For the text-containing cell, return its midpoint in [x, y] coordinate format. 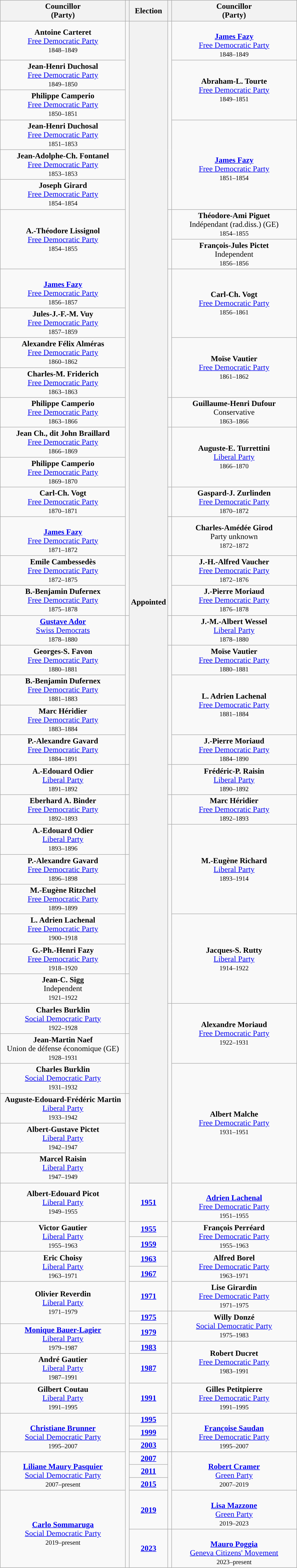
Jean-C. SiggIndependent1921–1922 [63, 989]
Jean Ch., dit John BraillardFree Democratic Party1866–1869 [63, 442]
A.-Théodore LissignolFree Democratic Party1854–1855 [63, 239]
Moïse VautierFree Democratic Party1880–1881 [234, 660]
Carlo SommarugaSocial Democratic Party2019–present [63, 1529]
Alexandre Félix AlmérasFree Democratic Party1860–1862 [63, 352]
Françoise SaudanFree Democratic Party1995–2007 [234, 1432]
J.-M.-Albert WesselLiberal Party1878–1880 [234, 630]
L. Adrien LachenalFree Democratic Party1900–1918 [63, 929]
Jacques-S. RuttyLiberal Party1914–1922 [234, 959]
Gustave AdorSwiss Democrats1878–1880 [63, 630]
Carl-Ch. VogtFree Democratic Party1870–1871 [63, 502]
Willy DonzéSocial Democratic Party1975–1983 [234, 1326]
G.-Ph.-Henri FazyFree Democratic Party1918–1920 [63, 959]
B.-Benjamin DufernexFree Democratic Party1881–1883 [63, 690]
Albert MalcheFree Democratic Party1931–1951 [234, 1123]
2023 [149, 1549]
Antoine CarteretFree Democratic Party1848–1849 [63, 41]
1971 [149, 1296]
P.-Alexandre GavardFree Democratic Party1884–1891 [63, 750]
Alfred BorelFree Democratic Party1963–1971 [234, 1266]
James FazyFree Democratic Party1848–1849 [234, 41]
Jean-Henri DuchosalFree Democratic Party1851–1853 [63, 135]
Gilles PetitpierreFree Democratic Party1991–1995 [234, 1398]
Carl-Ch. VogtFree Democratic Party1856–1861 [234, 303]
Jean-Martin NaefUnion de défense économique (GE)1928–1931 [63, 1048]
James FazyFree Democratic Party1871–1872 [63, 536]
1975 [149, 1317]
Olivier ReverdinLiberal Party1971–1979 [63, 1302]
Marc HéridierFree Democratic Party1883–1884 [63, 720]
1987 [149, 1368]
2003 [149, 1445]
Marc HéridierFree Democratic Party1892–1893 [234, 809]
Lise GirardinFree Democratic Party1971–1975 [234, 1296]
Eberhard A. BinderFree Democratic Party1892–1893 [63, 809]
1951 [149, 1202]
Frédéric-P. RaisinLiberal Party1890–1892 [234, 779]
1999 [149, 1432]
Robert DucretFree Democratic Party1983–1991 [234, 1362]
Liliane Maury PasquierSocial Democratic Party2007–present [63, 1471]
Monique Bauer-LagierLiberal Party1979–1987 [63, 1338]
Moïse VautierFree Democratic Party1861–1862 [234, 367]
Joseph GirardFree Democratic Party1854–1854 [63, 194]
2011 [149, 1471]
Albert-Gustave PictetLiberal Party1942–1947 [63, 1138]
2015 [149, 1484]
L. Adrien LachenalFree Democratic Party1881–1884 [234, 705]
Alexandre MoriaudFree Democratic Party1922–1931 [234, 1034]
Eric ChoisyLiberal Party1963–1971 [63, 1266]
Abraham-L. TourteFree Democratic Party1849–1851 [234, 90]
J.-Pierre MoriaudFree Democratic Party1876–1878 [234, 600]
James FazyFree Democratic Party1851–1854 [234, 165]
A.-Edouard OdierLiberal Party1893–1896 [63, 839]
Philippe CamperioFree Democratic Party1869–1870 [63, 472]
Gilbert CoutauLiberal Party1991–1995 [63, 1398]
1983 [149, 1347]
Appointed [149, 602]
1963 [149, 1259]
Auguste-Edouard-Frédéric MartinLiberal Party1933–1942 [63, 1108]
Guillaume-Henri DufourConservative1863–1866 [234, 412]
Lisa MazzoneGreen Party2019–2023 [234, 1510]
1995 [149, 1420]
Election [149, 11]
François-Jules PictetIndependent1856–1856 [234, 254]
Philippe CamperioFree Democratic Party1850–1851 [63, 105]
1991 [149, 1398]
Christiane BrunnerSocial Democratic Party1995–2007 [63, 1432]
André GautierLiberal Party1987–1991 [63, 1368]
James FazyFree Democratic Party1856–1857 [63, 288]
J.-Pierre MoriaudFree Democratic Party1884–1890 [234, 750]
Mauro PoggiaGeneva Citizens' Movement2023–present [234, 1549]
Georges-S. FavonFree Democratic Party1880–1881 [63, 660]
P.-Alexandre GavardFree Democratic Party1896–1898 [63, 869]
2019 [149, 1510]
Marcel RaisinLiberal Party1947–1949 [63, 1168]
1967 [149, 1274]
J.-H.-Alfred VaucherFree Democratic Party1872–1876 [234, 570]
B.-Benjamin DufernexFree Democratic Party1875–1878 [63, 600]
Charles-M. FriderichFree Democratic Party1863–1863 [63, 382]
Charles BurklinSocial Democratic Party1931–1932 [63, 1078]
Auguste-E. TurrettiniLiberal Party1866–1870 [234, 457]
M.-Eugène RitzchelFree Democratic Party1899–1899 [63, 899]
Robert CramerGreen Party2007–2019 [234, 1471]
Jules-J.-F.-M. VuyFree Democratic Party1857–1859 [63, 323]
Philippe CamperioFree Democratic Party1863–1866 [63, 412]
François PerréardFree Democratic Party1955–1963 [234, 1236]
1979 [149, 1332]
A.-Edouard OdierLiberal Party1891–1892 [63, 779]
Jean-Henri DuchosalFree Democratic Party1849–1850 [63, 75]
Victor GautierLiberal Party1955–1963 [63, 1236]
2007 [149, 1458]
Théodore-Ami PiguetIndépendant (rad.diss.) (GE)1854–1855 [234, 224]
1959 [149, 1244]
M.-Eugène RichardLiberal Party1893–1914 [234, 869]
Adrien LachenalFree Democratic Party1951–1955 [234, 1202]
Albert-Edouard PicotLiberal Party1949–1955 [63, 1202]
Emile CambessedèsFree Democratic Party1872–1875 [63, 570]
Jean-Adolphe-Ch. FontanelFree Democratic Party1853–1853 [63, 165]
1955 [149, 1229]
Charles-Amédée GirodParty unknown1872–1872 [234, 536]
Charles BurklinSocial Democratic Party1922–1928 [63, 1019]
Gaspard-J. ZurlindenFree Democratic Party1870–1872 [234, 502]
